Return [x, y] of the center of cell containing provided text 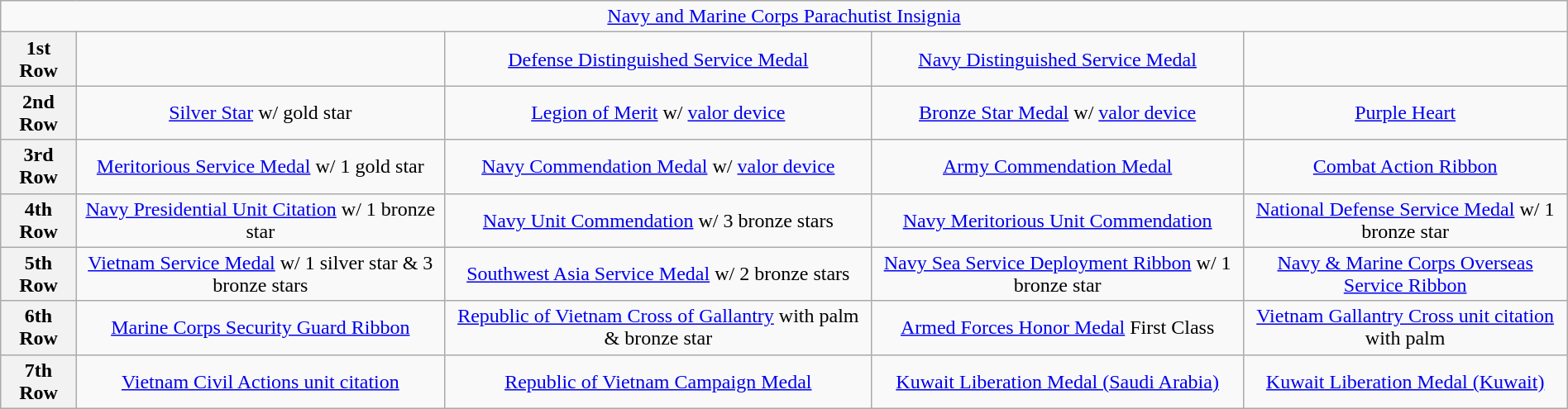
Navy Meritorious Unit Commendation [1057, 220]
3rd Row [38, 167]
Navy Distinguished Service Medal [1057, 59]
Defense Distinguished Service Medal [658, 59]
Vietnam Civil Actions unit citation [260, 382]
Marine Corps Security Guard Ribbon [260, 327]
Meritorious Service Medal w/ 1 gold star [260, 167]
National Defense Service Medal w/ 1 bronze star [1405, 220]
7th Row [38, 382]
Navy & Marine Corps Overseas Service Ribbon [1405, 274]
Navy Commendation Medal w/ valor device [658, 167]
Legion of Merit w/ valor device [658, 112]
Silver Star w/ gold star [260, 112]
Vietnam Service Medal w/ 1 silver star & 3 bronze stars [260, 274]
Navy Sea Service Deployment Ribbon w/ 1 bronze star [1057, 274]
Purple Heart [1405, 112]
6th Row [38, 327]
Vietnam Gallantry Cross unit citation with palm [1405, 327]
Republic of Vietnam Campaign Medal [658, 382]
Bronze Star Medal w/ valor device [1057, 112]
1st Row [38, 59]
Republic of Vietnam Cross of Gallantry with palm & bronze star [658, 327]
Navy Presidential Unit Citation w/ 1 bronze star [260, 220]
4th Row [38, 220]
Army Commendation Medal [1057, 167]
Armed Forces Honor Medal First Class [1057, 327]
Kuwait Liberation Medal (Kuwait) [1405, 382]
5th Row [38, 274]
Combat Action Ribbon [1405, 167]
Navy and Marine Corps Parachutist Insignia [784, 17]
Southwest Asia Service Medal w/ 2 bronze stars [658, 274]
2nd Row [38, 112]
Kuwait Liberation Medal (Saudi Arabia) [1057, 382]
Navy Unit Commendation w/ 3 bronze stars [658, 220]
